Return [X, Y] of the center of cell containing provided text 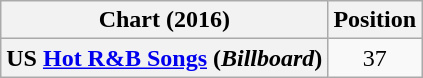
US Hot R&B Songs (Billboard) [164, 58]
Chart (2016) [164, 20]
Position [375, 20]
37 [375, 58]
